Detect which cell encompasses the target text, then output its (X, Y) center coordinate. 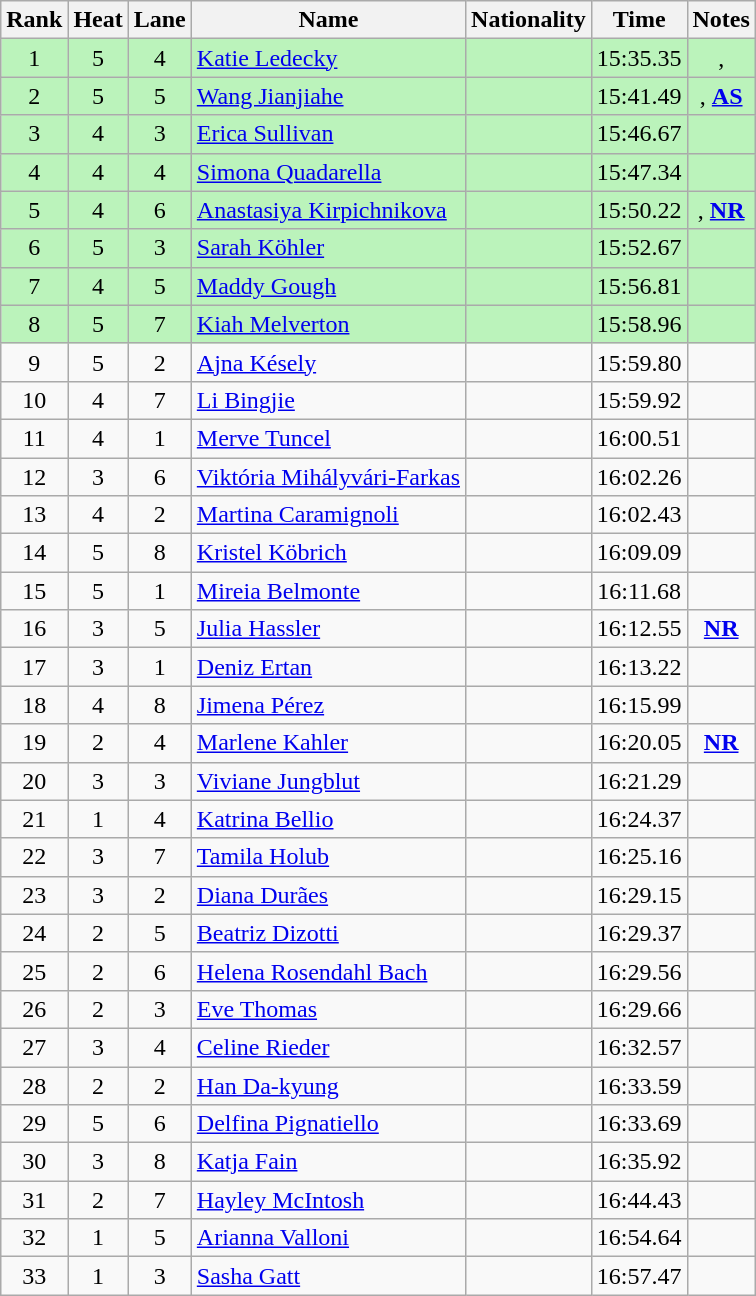
Delfina Pignatiello (328, 1124)
Simona Quadarella (328, 172)
16 (34, 629)
25 (34, 971)
19 (34, 743)
16:02.43 (639, 515)
23 (34, 895)
12 (34, 477)
16:11.68 (639, 591)
20 (34, 781)
17 (34, 667)
16:13.22 (639, 667)
Mireia Belmonte (328, 591)
Sasha Gatt (328, 1276)
15:58.96 (639, 324)
16:44.43 (639, 1200)
28 (34, 1085)
Deniz Ertan (328, 667)
Rank (34, 20)
16:29.37 (639, 933)
Katie Ledecky (328, 58)
Ajna Késely (328, 362)
Hayley McIntosh (328, 1200)
Julia Hassler (328, 629)
Name (328, 20)
31 (34, 1200)
9 (34, 362)
16:54.64 (639, 1238)
15:56.81 (639, 286)
16:29.15 (639, 895)
Martina Caramignoli (328, 515)
16:33.69 (639, 1124)
Han Da-kyung (328, 1085)
16:12.55 (639, 629)
30 (34, 1162)
16:02.26 (639, 477)
Notes (721, 20)
Helena Rosendahl Bach (328, 971)
15:35.35 (639, 58)
16:32.57 (639, 1047)
Katrina Bellio (328, 819)
24 (34, 933)
15:47.34 (639, 172)
Anastasiya Kirpichnikova (328, 210)
15 (34, 591)
Lane (160, 20)
Erica Sullivan (328, 134)
15:41.49 (639, 96)
Wang Jianjiahe (328, 96)
Arianna Valloni (328, 1238)
, (721, 58)
11 (34, 438)
Heat (98, 20)
Time (639, 20)
15:59.92 (639, 400)
, NR (721, 210)
16:35.92 (639, 1162)
16:00.51 (639, 438)
Katja Fain (328, 1162)
Viviane Jungblut (328, 781)
16:15.99 (639, 705)
10 (34, 400)
Tamila Holub (328, 857)
Kristel Köbrich (328, 553)
Celine Rieder (328, 1047)
16:09.09 (639, 553)
16:33.59 (639, 1085)
16:29.56 (639, 971)
32 (34, 1238)
Jimena Pérez (328, 705)
14 (34, 553)
Marlene Kahler (328, 743)
Maddy Gough (328, 286)
16:25.16 (639, 857)
Beatriz Dizotti (328, 933)
21 (34, 819)
29 (34, 1124)
Merve Tuncel (328, 438)
15:46.67 (639, 134)
16:21.29 (639, 781)
, AS (721, 96)
15:52.67 (639, 248)
15:50.22 (639, 210)
16:29.66 (639, 1009)
33 (34, 1276)
16:24.37 (639, 819)
Diana Durães (328, 895)
26 (34, 1009)
Li Bingjie (328, 400)
16:20.05 (639, 743)
Nationality (529, 20)
15:59.80 (639, 362)
13 (34, 515)
27 (34, 1047)
22 (34, 857)
Viktória Mihályvári-Farkas (328, 477)
16:57.47 (639, 1276)
Sarah Köhler (328, 248)
Eve Thomas (328, 1009)
18 (34, 705)
Kiah Melverton (328, 324)
